Detect which cell encompasses the target text, then output its [x, y] center coordinate. 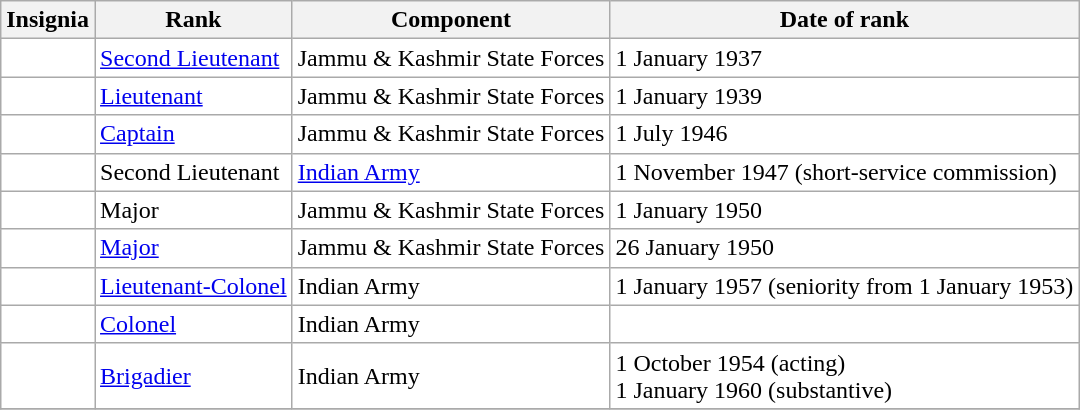
Insignia [48, 20]
Brigadier [194, 376]
Rank [194, 20]
1 January 1957 (seniority from 1 January 1953) [844, 286]
Date of rank [844, 20]
1 January 1939 [844, 96]
Component [451, 20]
Lieutenant [194, 96]
26 January 1950 [844, 248]
1 October 1954 (acting)1 January 1960 (substantive) [844, 376]
1 July 1946 [844, 134]
Captain [194, 134]
Colonel [194, 324]
1 November 1947 (short-service commission) [844, 172]
1 January 1950 [844, 210]
1 January 1937 [844, 58]
Lieutenant-Colonel [194, 286]
